Pinpoint the cell where the given text exists, returning its [X, Y] midpoint coordinate. 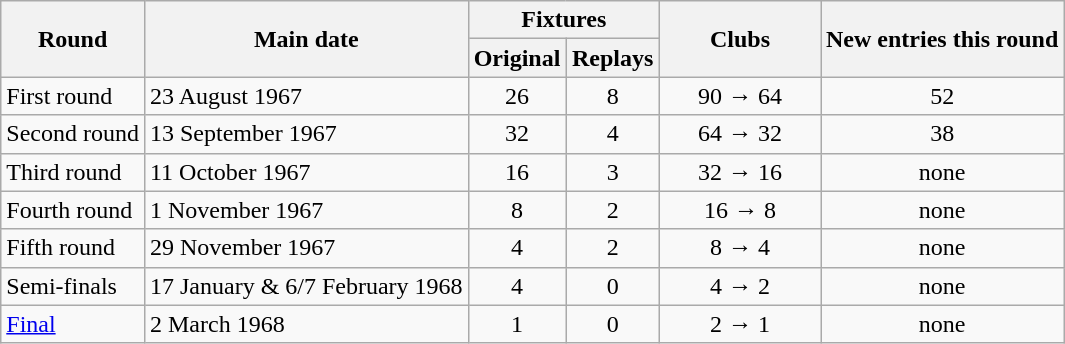
38 [942, 134]
23 August 1967 [306, 96]
New entries this round [942, 39]
90 → 64 [740, 96]
4 → 2 [740, 286]
26 [517, 96]
52 [942, 96]
Main date [306, 39]
2 → 1 [740, 324]
Fixtures [564, 20]
1 November 1967 [306, 210]
Replays [613, 58]
Round [73, 39]
32 [517, 134]
Third round [73, 172]
32 → 16 [740, 172]
Final [73, 324]
16 [517, 172]
2 March 1968 [306, 324]
64 → 32 [740, 134]
First round [73, 96]
Fifth round [73, 248]
1 [517, 324]
Fourth round [73, 210]
17 January & 6/7 February 1968 [306, 286]
Original [517, 58]
Semi-finals [73, 286]
11 October 1967 [306, 172]
29 November 1967 [306, 248]
3 [613, 172]
16 → 8 [740, 210]
8 → 4 [740, 248]
Second round [73, 134]
Clubs [740, 39]
13 September 1967 [306, 134]
